Search for the cell housing the specified text and yield its [x, y] center coordinate. 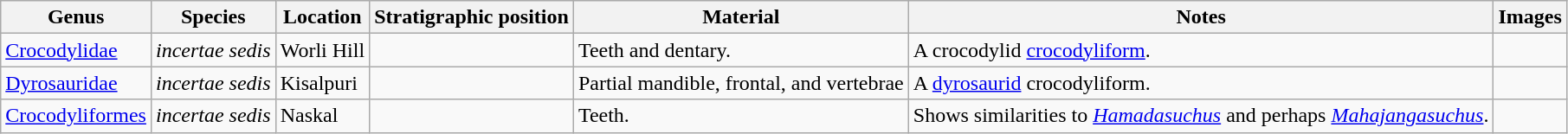
A dyrosaurid crocodyliform. [1201, 83]
Stratigraphic position [472, 17]
Teeth. [741, 116]
Worli Hill [322, 50]
Notes [1201, 17]
Genus [76, 17]
Teeth and dentary. [741, 50]
Images [1530, 17]
Dyrosauridae [76, 83]
Material [741, 17]
A crocodylid crocodyliform. [1201, 50]
Location [322, 17]
Crocodylidae [76, 50]
Crocodyliformes [76, 116]
Naskal [322, 116]
Kisalpuri [322, 83]
Partial mandible, frontal, and vertebrae [741, 83]
Species [213, 17]
Shows similarities to Hamadasuchus and perhaps Mahajangasuchus. [1201, 116]
